Pinpoint the cell where the given text exists, returning its [x, y] midpoint coordinate. 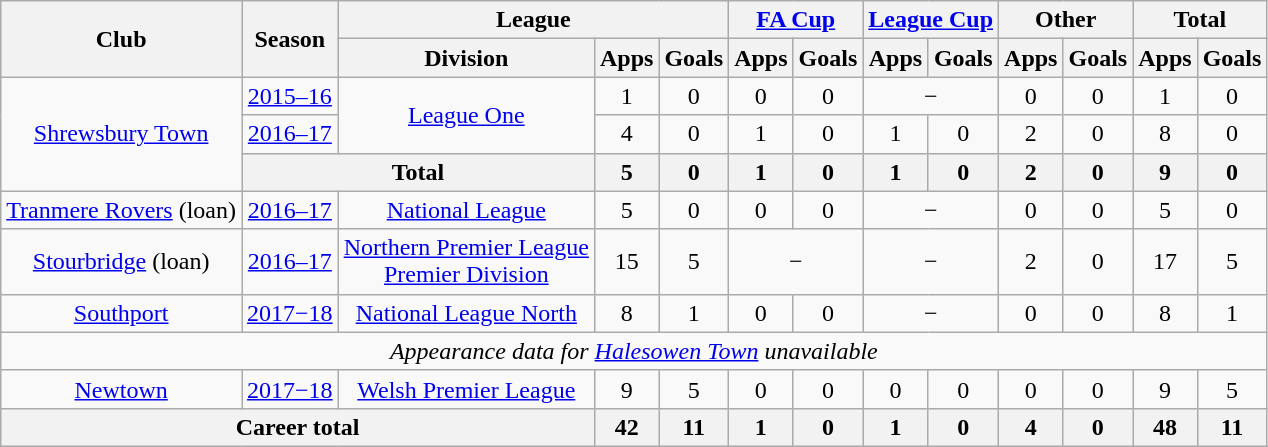
Club [122, 39]
National League [466, 210]
Shrewsbury Town [122, 134]
Division [466, 58]
Tranmere Rovers (loan) [122, 210]
National League North [466, 313]
League One [466, 115]
League Cup [931, 20]
Welsh Premier League [466, 389]
42 [626, 427]
Other [1066, 20]
League [533, 20]
Season [290, 39]
Career total [298, 427]
15 [626, 262]
Appearance data for Halesowen Town unavailable [634, 351]
Northern Premier LeaguePremier Division [466, 262]
Stourbridge (loan) [122, 262]
Southport [122, 313]
Newtown [122, 389]
48 [1165, 427]
17 [1165, 262]
FA Cup [796, 20]
2015–16 [290, 96]
